Pinpoint the cell where the given text exists, returning its [X, Y] midpoint coordinate. 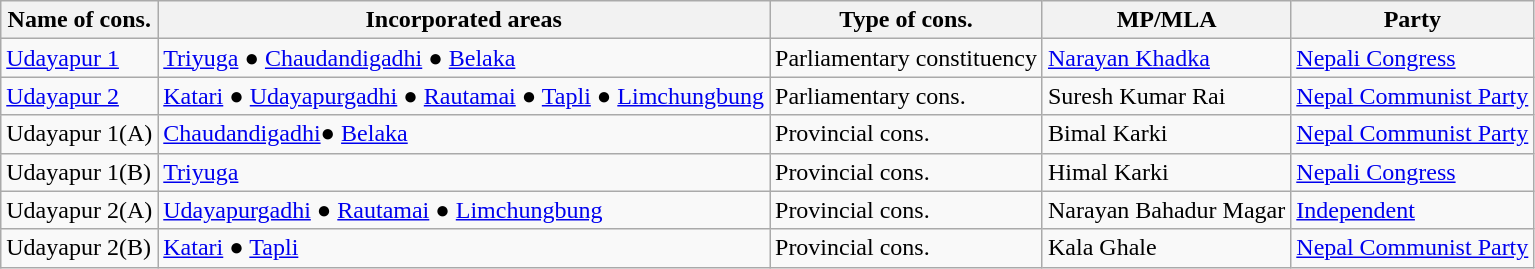
Kala Ghale [1166, 248]
Udayapurgadhi ● Rautamai ● Limchungbung [464, 210]
Katari ● Tapli [464, 248]
Narayan Khadka [1166, 58]
Udayapur 1 [80, 58]
Party [1412, 20]
Independent [1412, 210]
Triyuga [464, 172]
Chaudandigadhi● Belaka [464, 134]
Type of cons. [906, 20]
Bimal Karki [1166, 134]
Udayapur 1(A) [80, 134]
Himal Karki [1166, 172]
MP/MLA [1166, 20]
Suresh Kumar Rai [1166, 96]
Parliamentary cons. [906, 96]
Udayapur 2(B) [80, 248]
Parliamentary constituency [906, 58]
Udayapur 1(B) [80, 172]
Incorporated areas [464, 20]
Udayapur 2 [80, 96]
Udayapur 2(A) [80, 210]
Katari ● Udayapurgadhi ● Rautamai ● Tapli ● Limchungbung [464, 96]
Triyuga ● Chaudandigadhi ● Belaka [464, 58]
Narayan Bahadur Magar [1166, 210]
Name of cons. [80, 20]
